Return the (x, y) coordinate for the center point of the cell that contains the specified text.  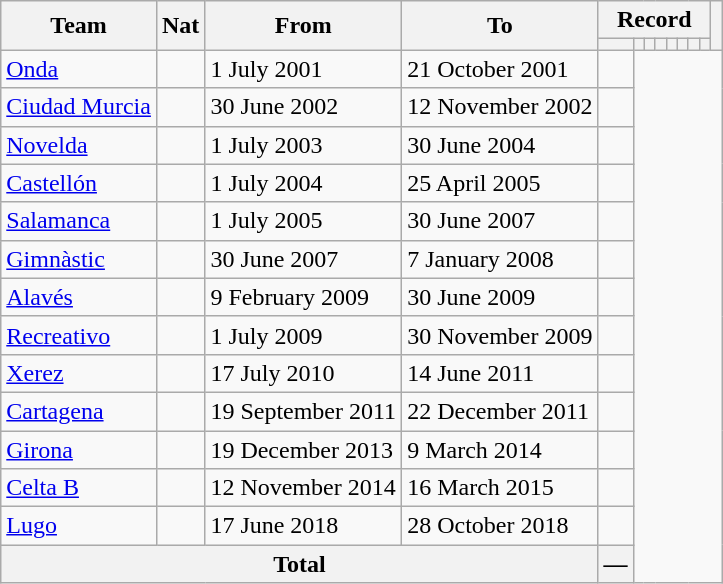
Salamanca (79, 221)
Nat (180, 26)
7 January 2008 (500, 259)
25 April 2005 (500, 183)
1 July 2004 (304, 183)
Castellón (79, 183)
Total (300, 564)
Record (654, 20)
Celta B (79, 488)
Cartagena (79, 411)
16 March 2015 (500, 488)
Team (79, 26)
30 June 2004 (500, 145)
Girona (79, 449)
9 March 2014 (500, 449)
1 July 2001 (304, 69)
Novelda (79, 145)
9 February 2009 (304, 297)
From (304, 26)
17 June 2018 (304, 526)
Gimnàstic (79, 259)
19 September 2011 (304, 411)
Recreativo (79, 335)
28 October 2018 (500, 526)
To (500, 26)
Lugo (79, 526)
Xerez (79, 373)
14 June 2011 (500, 373)
21 October 2001 (500, 69)
17 July 2010 (304, 373)
30 June 2009 (500, 297)
Alavés (79, 297)
Onda (79, 69)
12 November 2002 (500, 107)
30 June 2002 (304, 107)
1 July 2005 (304, 221)
Ciudad Murcia (79, 107)
22 December 2011 (500, 411)
19 December 2013 (304, 449)
1 July 2003 (304, 145)
12 November 2014 (304, 488)
1 July 2009 (304, 335)
— (616, 564)
30 November 2009 (500, 335)
